Pinpoint the cell where the given text exists, returning its (x, y) midpoint coordinate. 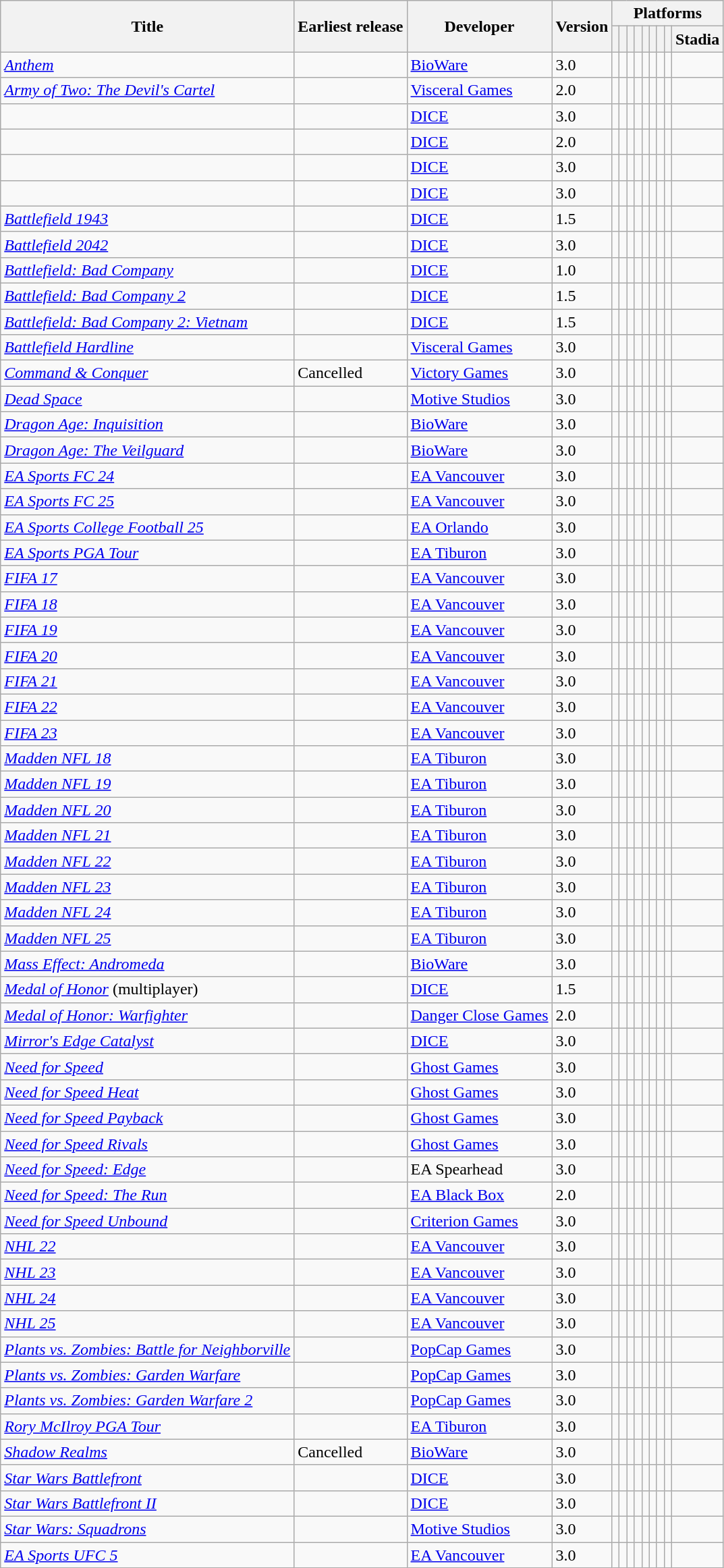
Stadia (697, 39)
Criterion Games (479, 1221)
Madden NFL 21 (147, 836)
Need for Speed: Edge (147, 1170)
Need for Speed Payback (147, 1118)
Army of Two: The Devil's Cartel (147, 90)
Medal of Honor: Warfighter (147, 1015)
EA Sports College Football 25 (147, 527)
Madden NFL 19 (147, 784)
NHL 23 (147, 1272)
EA Sports FC 24 (147, 476)
Battlefield: Bad Company (147, 270)
FIFA 22 (147, 707)
EA Spearhead (479, 1170)
Danger Close Games (479, 1015)
Battlefield: Bad Company 2 (147, 296)
Plants vs. Zombies: Battle for Neighborville (147, 1349)
Star Wars: Squadrons (147, 1529)
Command & Conquer (147, 373)
Battlefield: Bad Company 2: Vietnam (147, 322)
Anthem (147, 65)
Plants vs. Zombies: Garden Warfare 2 (147, 1401)
Dragon Age: Inquisition (147, 425)
Developer (479, 26)
Madden NFL 22 (147, 861)
Battlefield Hardline (147, 348)
EA Black Box (479, 1195)
Version (582, 26)
Victory Games (479, 373)
Need for Speed Unbound (147, 1221)
Dead Space (147, 399)
Madden NFL 20 (147, 810)
FIFA 23 (147, 732)
FIFA 19 (147, 630)
Star Wars Battlefront II (147, 1503)
EA Sports FC 25 (147, 502)
Need for Speed: The Run (147, 1195)
Need for Speed Rivals (147, 1144)
NHL 22 (147, 1247)
Platforms (668, 13)
Need for Speed Heat (147, 1092)
Mass Effect: Andromeda (147, 964)
NHL 25 (147, 1324)
NHL 24 (147, 1298)
FIFA 18 (147, 604)
EA Sports PGA Tour (147, 553)
Title (147, 26)
Rory McIlroy PGA Tour (147, 1426)
Plants vs. Zombies: Garden Warfare (147, 1375)
EA Sports UFC 5 (147, 1555)
Dragon Age: The Veilguard (147, 450)
Star Wars Battlefront (147, 1478)
FIFA 17 (147, 578)
Need for Speed (147, 1066)
Shadow Realms (147, 1452)
1.0 (582, 270)
Mirror's Edge Catalyst (147, 1041)
FIFA 20 (147, 655)
Earliest release (351, 26)
Battlefield 2042 (147, 244)
Madden NFL 18 (147, 759)
EA Orlando (479, 527)
Medal of Honor (multiplayer) (147, 990)
Madden NFL 24 (147, 913)
Madden NFL 25 (147, 938)
Battlefield 1943 (147, 219)
Madden NFL 23 (147, 887)
FIFA 21 (147, 681)
